Provide the (x, y) coordinate of the cell's center where the given text is located.  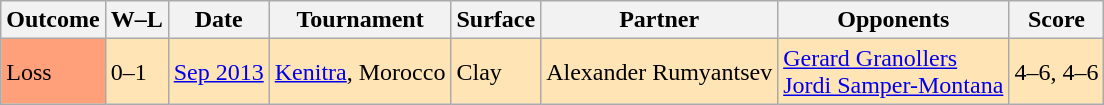
W–L (136, 20)
Score (1056, 20)
4–6, 4–6 (1056, 72)
Surface (496, 20)
Tournament (360, 20)
Clay (496, 72)
Loss (53, 72)
Alexander Rumyantsev (660, 72)
Gerard GranollersJordi Samper-Montana (894, 72)
Outcome (53, 20)
Kenitra, Morocco (360, 72)
Date (218, 20)
Partner (660, 20)
Sep 2013 (218, 72)
Opponents (894, 20)
0–1 (136, 72)
